Detect which cell encompasses the target text, then output its [x, y] center coordinate. 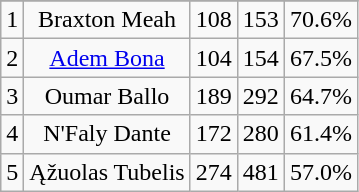
64.7% [320, 96]
5 [12, 172]
57.0% [320, 172]
3 [12, 96]
67.5% [320, 58]
274 [214, 172]
Braxton Meah [107, 20]
481 [260, 172]
N'Faly Dante [107, 134]
Adem Bona [107, 58]
4 [12, 134]
Ąžuolas Tubelis [107, 172]
154 [260, 58]
1 [12, 20]
172 [214, 134]
Oumar Ballo [107, 96]
61.4% [320, 134]
292 [260, 96]
70.6% [320, 20]
280 [260, 134]
153 [260, 20]
189 [214, 96]
108 [214, 20]
104 [214, 58]
2 [12, 58]
